Return the (X, Y) coordinate for the center point of the cell that contains the specified text.  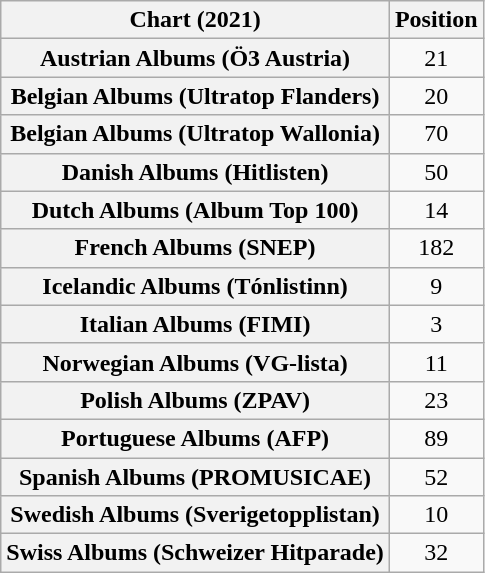
11 (436, 362)
Norwegian Albums (VG-lista) (196, 362)
Italian Albums (FIMI) (196, 324)
10 (436, 515)
3 (436, 324)
Danish Albums (Hitlisten) (196, 172)
89 (436, 438)
182 (436, 248)
Dutch Albums (Album Top 100) (196, 210)
Position (436, 20)
Belgian Albums (Ultratop Wallonia) (196, 134)
14 (436, 210)
Swedish Albums (Sverigetopplistan) (196, 515)
Polish Albums (ZPAV) (196, 400)
Swiss Albums (Schweizer Hitparade) (196, 553)
Chart (2021) (196, 20)
23 (436, 400)
50 (436, 172)
Belgian Albums (Ultratop Flanders) (196, 96)
Spanish Albums (PROMUSICAE) (196, 477)
Portuguese Albums (AFP) (196, 438)
20 (436, 96)
21 (436, 58)
70 (436, 134)
32 (436, 553)
52 (436, 477)
Austrian Albums (Ö3 Austria) (196, 58)
French Albums (SNEP) (196, 248)
Icelandic Albums (Tónlistinn) (196, 286)
9 (436, 286)
